Detect which cell encompasses the target text, then output its (X, Y) center coordinate. 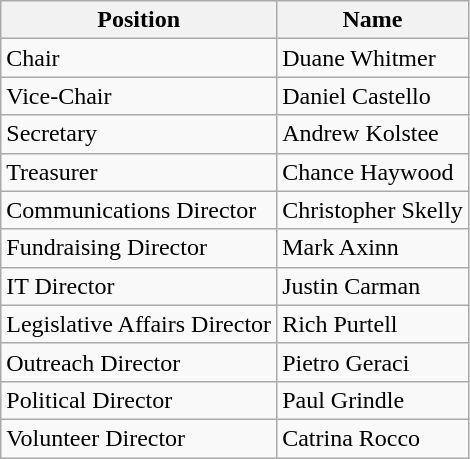
Name (373, 20)
Christopher Skelly (373, 210)
Legislative Affairs Director (139, 324)
Fundraising Director (139, 248)
Political Director (139, 400)
Vice-Chair (139, 96)
Volunteer Director (139, 438)
Outreach Director (139, 362)
IT Director (139, 286)
Chair (139, 58)
Chance Haywood (373, 172)
Catrina Rocco (373, 438)
Justin Carman (373, 286)
Treasurer (139, 172)
Position (139, 20)
Paul Grindle (373, 400)
Duane Whitmer (373, 58)
Andrew Kolstee (373, 134)
Daniel Castello (373, 96)
Rich Purtell (373, 324)
Secretary (139, 134)
Pietro Geraci (373, 362)
Communications Director (139, 210)
Mark Axinn (373, 248)
